From the cell containing the given text, extract its center point as [X, Y] coordinate. 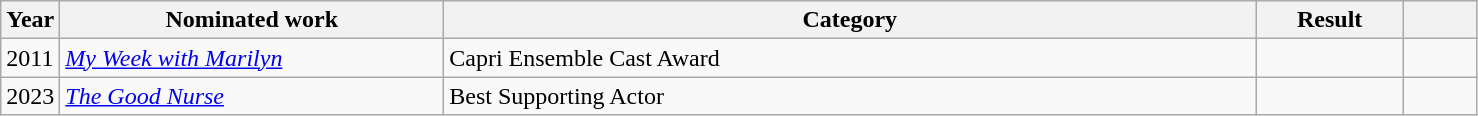
Year [30, 20]
Best Supporting Actor [850, 96]
Nominated work [252, 20]
2011 [30, 58]
Category [850, 20]
The Good Nurse [252, 96]
My Week with Marilyn [252, 58]
Capri Ensemble Cast Award [850, 58]
Result [1330, 20]
2023 [30, 96]
